Find where the given text appears and provide that cell's center as [X, Y] coordinate. 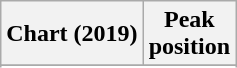
Chart (2019) [72, 34]
Peakposition [189, 34]
